Locate the cell with the specified text and output its (x, y) center coordinate. 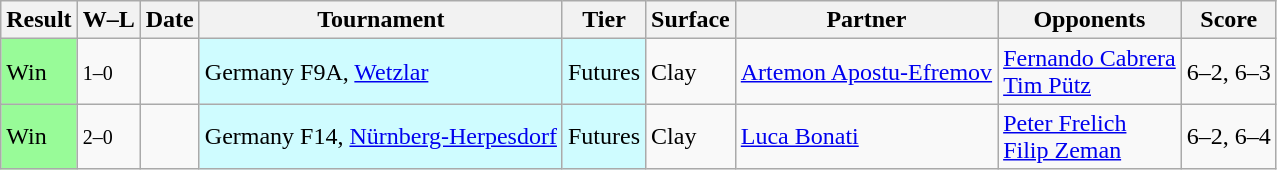
Score (1228, 20)
Tier (604, 20)
Luca Bonati (866, 136)
Germany F14, Nürnberg-Herpesdorf (380, 136)
Artemon Apostu-Efremov (866, 72)
Opponents (1090, 20)
1–0 (108, 72)
Partner (866, 20)
Germany F9A, Wetzlar (380, 72)
6–2, 6–3 (1228, 72)
Surface (691, 20)
Date (170, 20)
6–2, 6–4 (1228, 136)
Result (39, 20)
Tournament (380, 20)
W–L (108, 20)
2–0 (108, 136)
Fernando Cabrera Tim Pütz (1090, 72)
Peter Frelich Filip Zeman (1090, 136)
